Find where the given text appears and provide that cell's center as (x, y) coordinate. 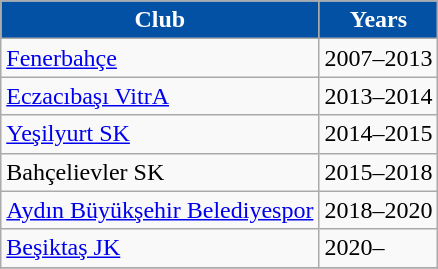
Aydın Büyükşehir Belediyespor (160, 210)
2014–2015 (378, 134)
Years (378, 20)
Bahçelievler SK (160, 172)
Beşiktaş JK (160, 248)
Club (160, 20)
2018–2020 (378, 210)
Yeşilyurt SK (160, 134)
2013–2014 (378, 96)
2020– (378, 248)
2015–2018 (378, 172)
Eczacıbaşı VitrA (160, 96)
Fenerbahçe (160, 58)
2007–2013 (378, 58)
